Detect which cell encompasses the target text, then output its [X, Y] center coordinate. 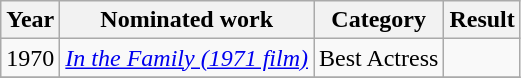
Category [379, 20]
Nominated work [187, 20]
Best Actress [379, 58]
1970 [30, 58]
Result [482, 20]
Year [30, 20]
In the Family (1971 film) [187, 58]
